Find where the given text appears and provide that cell's center as [x, y] coordinate. 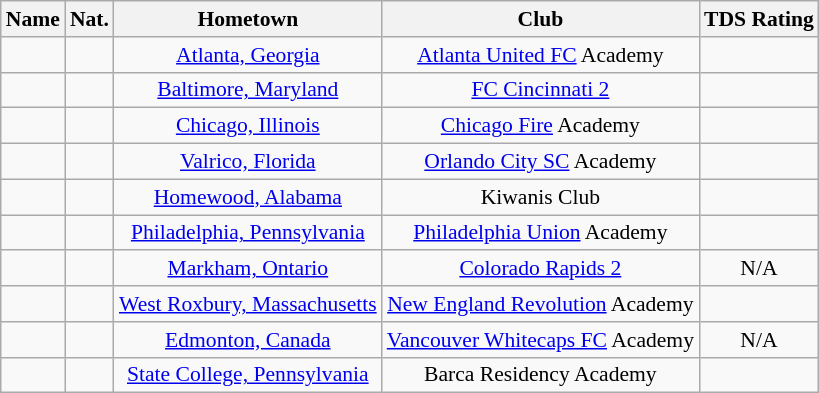
Baltimore, Maryland [248, 90]
Homewood, Alabama [248, 197]
Edmonton, Canada [248, 340]
Atlanta, Georgia [248, 55]
Nat. [90, 19]
Orlando City SC Academy [540, 162]
FC Cincinnati 2 [540, 90]
Chicago, Illinois [248, 126]
Philadelphia, Pennsylvania [248, 233]
West Roxbury, Massachusetts [248, 304]
TDS Rating [759, 19]
Barca Residency Academy [540, 375]
Atlanta United FC Academy [540, 55]
Club [540, 19]
New England Revolution Academy [540, 304]
Philadelphia Union Academy [540, 233]
Colorado Rapids 2 [540, 269]
Hometown [248, 19]
Markham, Ontario [248, 269]
Valrico, Florida [248, 162]
Name [33, 19]
Kiwanis Club [540, 197]
Vancouver Whitecaps FC Academy [540, 340]
Chicago Fire Academy [540, 126]
State College, Pennsylvania [248, 375]
